Find where the given text appears and provide that cell's center as (X, Y) coordinate. 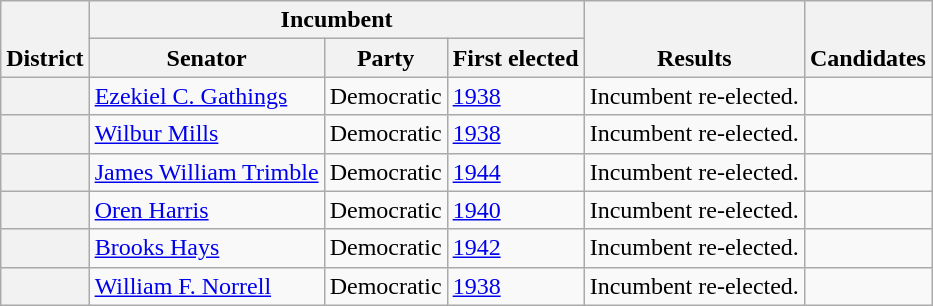
Party (386, 58)
Candidates (868, 39)
First elected (516, 58)
1942 (516, 248)
Oren Harris (206, 210)
Wilbur Mills (206, 134)
Ezekiel C. Gathings (206, 96)
Senator (206, 58)
District (45, 39)
James William Trimble (206, 172)
Brooks Hays (206, 248)
Incumbent (336, 20)
Results (694, 39)
1944 (516, 172)
William F. Norrell (206, 286)
1940 (516, 210)
